Find where the given text appears and provide that cell's center as (x, y) coordinate. 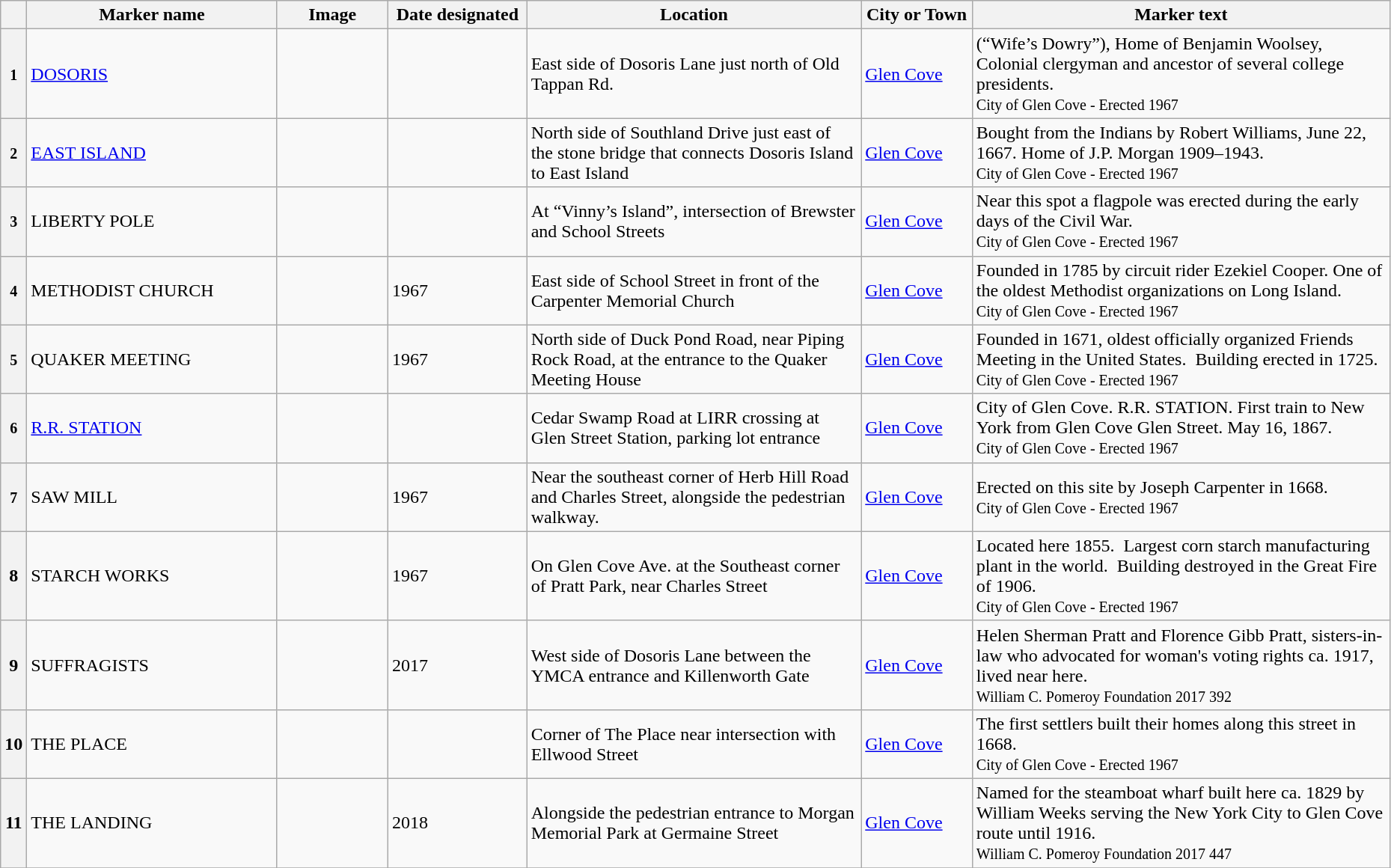
5 (13, 359)
North side of Southland Drive just east of the stone bridge that connects Dosoris Island to East Island (694, 153)
North side of Duck Pond Road, near Piping Rock Road, at the entrance to the Quaker Meeting House (694, 359)
The first settlers built their homes along this street in 1668.City of Glen Cove - Erected 1967 (1181, 744)
THE LANDING (152, 823)
On Glen Cove Ave. at the Southeast corner of Pratt Park, near Charles Street (694, 576)
LIBERTY POLE (152, 221)
10 (13, 744)
9 (13, 664)
2 (13, 153)
6 (13, 428)
QUAKER MEETING (152, 359)
4 (13, 290)
R.R. STATION (152, 428)
Corner of The Place near intersection with Ellwood Street (694, 744)
Marker name (152, 15)
THE PLACE (152, 744)
East side of Dosoris Lane just north of Old Tappan Rd. (694, 73)
3 (13, 221)
METHODIST CHURCH (152, 290)
Founded in 1671, oldest officially organized Friends Meeting in the United States. Building erected in 1725.City of Glen Cove - Erected 1967 (1181, 359)
At “Vinny’s Island”, intersection of Brewster and School Streets (694, 221)
8 (13, 576)
Cedar Swamp Road at LIRR crossing at Glen Street Station, parking lot entrance (694, 428)
Erected on this site by Joseph Carpenter in 1668.City of Glen Cove - Erected 1967 (1181, 497)
West side of Dosoris Lane between the YMCA entrance and Killenworth Gate (694, 664)
Near this spot a flagpole was erected during the early days of the Civil War.City of Glen Cove - Erected 1967 (1181, 221)
2018 (458, 823)
SUFFRAGISTS (152, 664)
Alongside the pedestrian entrance to Morgan Memorial Park at Germaine Street (694, 823)
Marker text (1181, 15)
East side of School Street in front of the Carpenter Memorial Church (694, 290)
City or Town (917, 15)
Location (694, 15)
7 (13, 497)
Founded in 1785 by circuit rider Ezekiel Cooper. One of the oldest Methodist organizations on Long Island.City of Glen Cove - Erected 1967 (1181, 290)
DOSORIS (152, 73)
Bought from the Indians by Robert Williams, June 22, 1667. Home of J.P. Morgan 1909–1943.City of Glen Cove - Erected 1967 (1181, 153)
EAST ISLAND (152, 153)
(“Wife’s Dowry”), Home of Benjamin Woolsey, Colonial clergyman and ancestor of several college presidents.City of Glen Cove - Erected 1967 (1181, 73)
1 (13, 73)
Image (332, 15)
Near the southeast corner of Herb Hill Road and Charles Street, alongside the pedestrian walkway. (694, 497)
City of Glen Cove. R.R. STATION. First train to New York from Glen Cove Glen Street. May 16, 1867.City of Glen Cove - Erected 1967 (1181, 428)
SAW MILL (152, 497)
STARCH WORKS (152, 576)
11 (13, 823)
2017 (458, 664)
Date designated (458, 15)
